Detect which cell encompasses the target text, then output its [x, y] center coordinate. 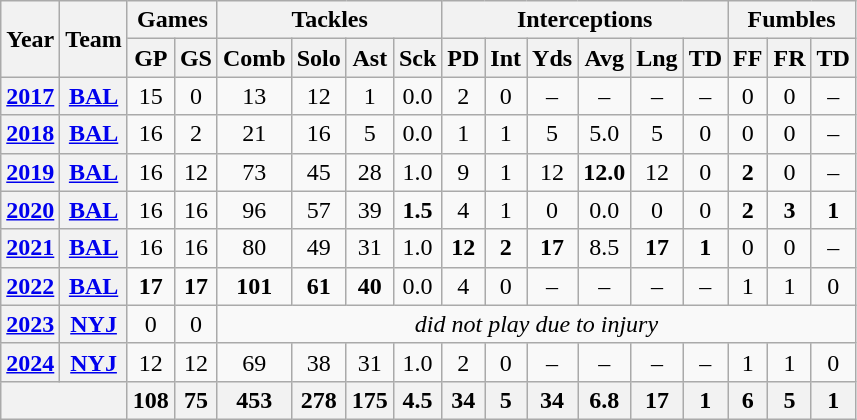
Avg [604, 58]
PD [464, 58]
4.5 [417, 400]
Yds [552, 58]
80 [254, 248]
40 [370, 286]
9 [464, 172]
57 [318, 210]
278 [318, 400]
GP [150, 58]
1.5 [417, 210]
75 [196, 400]
2018 [30, 134]
101 [254, 286]
FR [790, 58]
2017 [30, 96]
Sck [417, 58]
Comb [254, 58]
73 [254, 172]
Tackles [329, 20]
45 [318, 172]
15 [150, 96]
Int [506, 58]
49 [318, 248]
Games [172, 20]
61 [318, 286]
13 [254, 96]
2020 [30, 210]
3 [790, 210]
175 [370, 400]
2021 [30, 248]
5.0 [604, 134]
6.8 [604, 400]
38 [318, 362]
2019 [30, 172]
6 [748, 400]
28 [370, 172]
21 [254, 134]
did not play due to injury [536, 324]
GS [196, 58]
Team [94, 39]
2024 [30, 362]
Year [30, 39]
Interceptions [585, 20]
8.5 [604, 248]
Solo [318, 58]
2022 [30, 286]
108 [150, 400]
FF [748, 58]
39 [370, 210]
453 [254, 400]
96 [254, 210]
12.0 [604, 172]
Fumbles [792, 20]
Ast [370, 58]
69 [254, 362]
Lng [657, 58]
2023 [30, 324]
